Pinpoint the cell where the given text exists, returning its [x, y] midpoint coordinate. 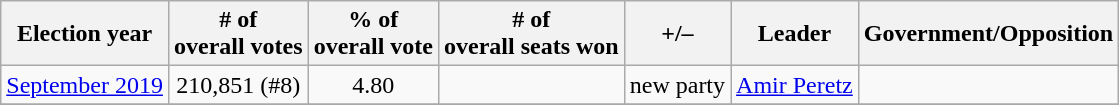
Amir Peretz [795, 85]
Election year [85, 34]
new party [677, 85]
210,851 (#8) [238, 85]
% ofoverall vote [373, 34]
# ofoverall seats won [531, 34]
+/– [677, 34]
September 2019 [85, 85]
# ofoverall votes [238, 34]
Government/Opposition [988, 34]
Leader [795, 34]
4.80 [373, 85]
